Find where the given text appears and provide that cell's center as (x, y) coordinate. 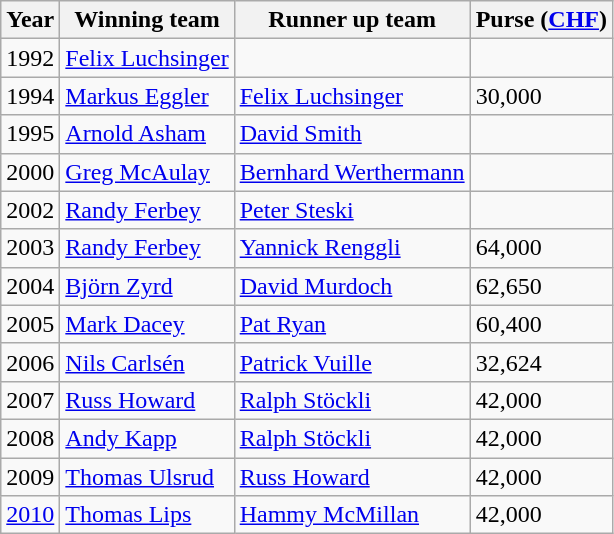
Thomas Lips (147, 515)
64,000 (541, 248)
2009 (30, 477)
Thomas Ulsrud (147, 477)
Andy Kapp (147, 438)
60,400 (541, 324)
Winning team (147, 20)
2004 (30, 286)
2003 (30, 248)
Greg McAulay (147, 172)
2010 (30, 515)
Year (30, 20)
32,624 (541, 362)
Purse (CHF) (541, 20)
Yannick Renggli (352, 248)
1992 (30, 58)
2002 (30, 210)
Mark Dacey (147, 324)
Runner up team (352, 20)
1995 (30, 134)
1994 (30, 96)
Peter Steski (352, 210)
2006 (30, 362)
2008 (30, 438)
David Murdoch (352, 286)
62,650 (541, 286)
2007 (30, 400)
Pat Ryan (352, 324)
Hammy McMillan (352, 515)
30,000 (541, 96)
Patrick Vuille (352, 362)
Markus Eggler (147, 96)
Arnold Asham (147, 134)
Nils Carlsén (147, 362)
2005 (30, 324)
David Smith (352, 134)
Bernhard Werthermann (352, 172)
Björn Zyrd (147, 286)
2000 (30, 172)
